From the cell containing the given text, extract its center point as [X, Y] coordinate. 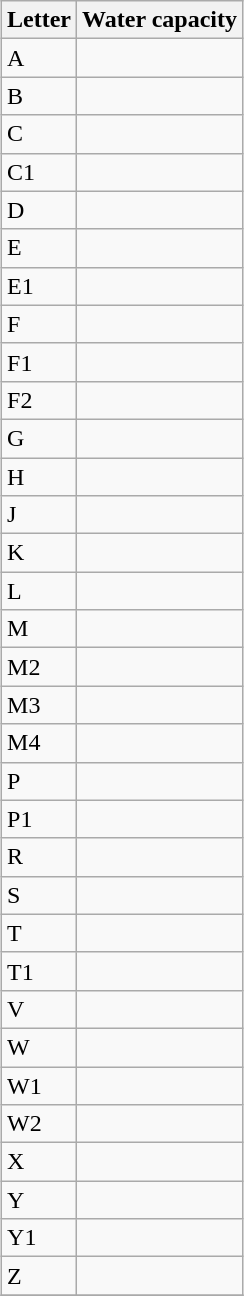
L [40, 591]
Y [40, 1200]
C1 [40, 172]
H [40, 477]
P [40, 781]
G [40, 438]
W2 [40, 1124]
E1 [40, 286]
Z [40, 1276]
T [40, 933]
Water capacity [160, 20]
A [40, 58]
W [40, 1047]
W1 [40, 1085]
M [40, 629]
M2 [40, 667]
F2 [40, 400]
P1 [40, 819]
C [40, 134]
J [40, 515]
M4 [40, 743]
F [40, 324]
Y1 [40, 1238]
V [40, 1009]
E [40, 248]
X [40, 1162]
F1 [40, 362]
R [40, 857]
B [40, 96]
M3 [40, 705]
K [40, 553]
Letter [40, 20]
D [40, 210]
S [40, 895]
T1 [40, 971]
